From the cell containing the given text, extract its center point as (X, Y) coordinate. 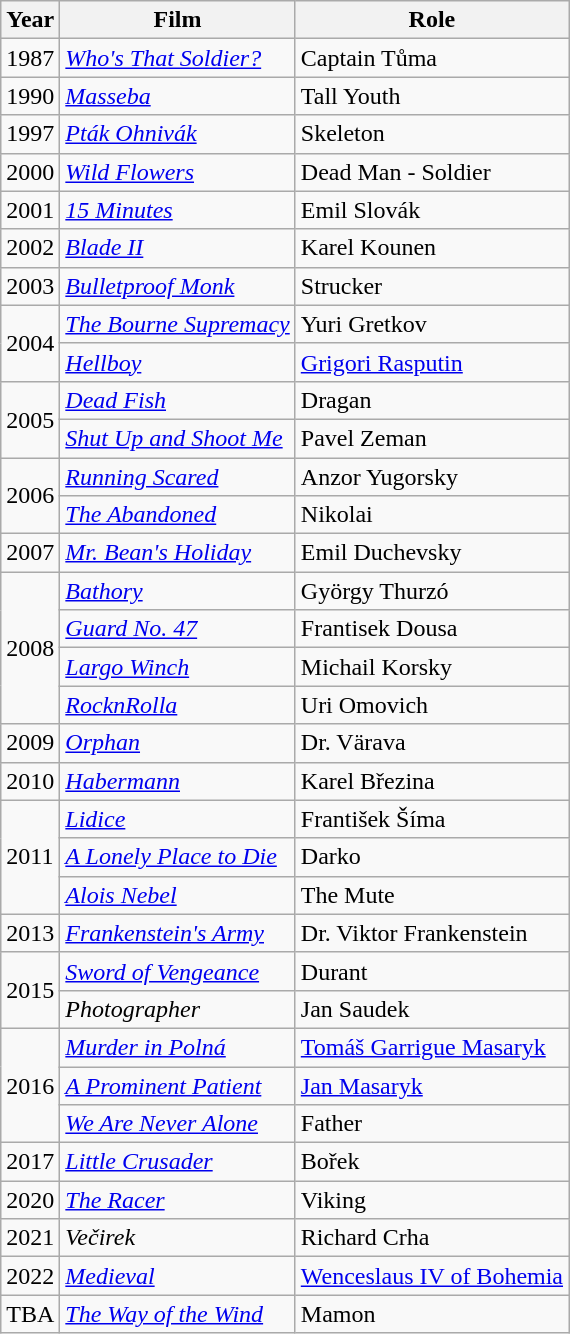
Little Crusader (178, 1162)
2015 (30, 990)
Dead Fish (178, 400)
RocknRolla (178, 705)
Medieval (178, 1276)
Bulletproof Monk (178, 286)
Masseba (178, 96)
The Mute (432, 895)
2000 (30, 172)
2010 (30, 781)
Year (30, 20)
2002 (30, 248)
Karel Březina (432, 781)
Habermann (178, 781)
Role (432, 20)
1997 (30, 134)
2003 (30, 286)
2006 (30, 496)
Durant (432, 971)
Bořek (432, 1162)
Grigori Rasputin (432, 362)
Mamon (432, 1314)
Frankenstein's Army (178, 933)
Karel Kounen (432, 248)
Nikolai (432, 515)
2022 (30, 1276)
Shut Up and Shoot Me (178, 438)
Lidice (178, 819)
Pavel Zeman (432, 438)
15 Minutes (178, 210)
2011 (30, 857)
2016 (30, 1085)
2017 (30, 1162)
Photographer (178, 1009)
Running Scared (178, 477)
Orphan (178, 743)
Pták Ohnivák (178, 134)
2001 (30, 210)
František Šíma (432, 819)
1987 (30, 58)
György Thurzó (432, 591)
A Lonely Place to Die (178, 857)
Večirek (178, 1238)
2020 (30, 1200)
Jan Saudek (432, 1009)
Mr. Bean's Holiday (178, 553)
2013 (30, 933)
Hellboy (178, 362)
Anzor Yugorsky (432, 477)
Tomáš Garrigue Masaryk (432, 1047)
Tall Youth (432, 96)
Dr. Viktor Frankenstein (432, 933)
Uri Omovich (432, 705)
The Way of the Wind (178, 1314)
2004 (30, 343)
Father (432, 1124)
2008 (30, 648)
2021 (30, 1238)
2009 (30, 743)
Wenceslaus IV of Bohemia (432, 1276)
Frantisek Dousa (432, 629)
Largo Winch (178, 667)
Strucker (432, 286)
The Abandoned (178, 515)
Emil Duchevsky (432, 553)
TBA (30, 1314)
Darko (432, 857)
Dragan (432, 400)
Guard No. 47 (178, 629)
The Bourne Supremacy (178, 324)
Alois Nebel (178, 895)
We Are Never Alone (178, 1124)
Yuri Gretkov (432, 324)
Richard Crha (432, 1238)
Bathory (178, 591)
The Racer (178, 1200)
Blade II (178, 248)
Wild Flowers (178, 172)
Captain Tůma (432, 58)
2007 (30, 553)
Viking (432, 1200)
A Prominent Patient (178, 1085)
Skeleton (432, 134)
Emil Slovák (432, 210)
1990 (30, 96)
2005 (30, 419)
Sword of Vengeance (178, 971)
Film (178, 20)
Who's That Soldier? (178, 58)
Dr. Värava (432, 743)
Murder in Polná (178, 1047)
Michail Korsky (432, 667)
Jan Masaryk (432, 1085)
Dead Man - Soldier (432, 172)
